Provide the (X, Y) coordinate of the cell's center where the given text is located.  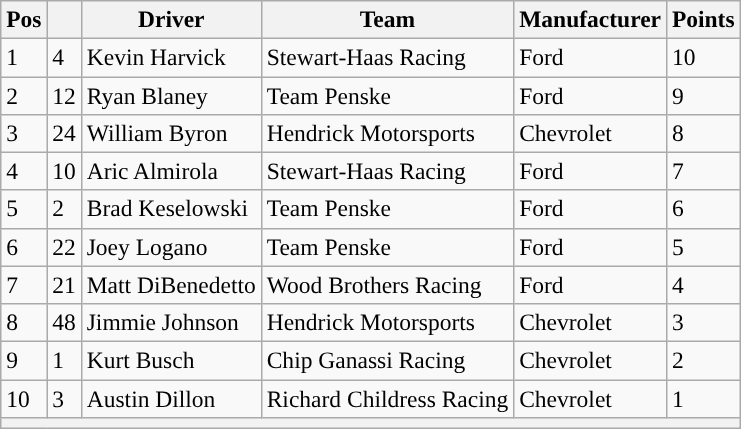
Austin Dillon (171, 398)
Driver (171, 19)
Jimmie Johnson (171, 322)
Brad Keselowski (171, 209)
21 (64, 285)
22 (64, 247)
12 (64, 95)
Pos (24, 19)
Team (387, 19)
Ryan Blaney (171, 95)
24 (64, 133)
48 (64, 322)
Kurt Busch (171, 360)
Aric Almirola (171, 171)
Wood Brothers Racing (387, 285)
Chip Ganassi Racing (387, 360)
Matt DiBenedetto (171, 285)
Kevin Harvick (171, 57)
Points (703, 19)
Manufacturer (590, 19)
William Byron (171, 133)
Richard Childress Racing (387, 398)
Joey Logano (171, 247)
